Pinpoint the cell where the given text exists, returning its [X, Y] midpoint coordinate. 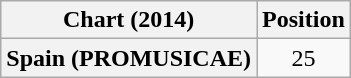
Chart (2014) [129, 20]
25 [304, 58]
Position [304, 20]
Spain (PROMUSICAE) [129, 58]
